Return [x, y] of the center of cell containing provided text 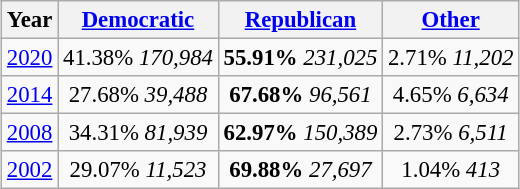
27.68% 39,488 [138, 95]
Year [30, 20]
69.88% 27,697 [300, 170]
Republican [300, 20]
34.31% 81,939 [138, 133]
2008 [30, 133]
4.65% 6,634 [451, 95]
2020 [30, 58]
2014 [30, 95]
2.71% 11,202 [451, 58]
Democratic [138, 20]
41.38% 170,984 [138, 58]
1.04% 413 [451, 170]
2.73% 6,511 [451, 133]
67.68% 96,561 [300, 95]
55.91% 231,025 [300, 58]
62.97% 150,389 [300, 133]
Other [451, 20]
29.07% 11,523 [138, 170]
2002 [30, 170]
